Capture the cell that displays the provided text and extract its [x, y] central coordinate. 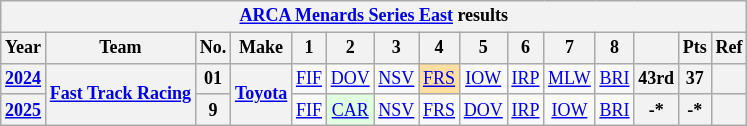
1 [310, 48]
Fast Track Racing [120, 94]
2024 [24, 78]
Make [262, 48]
01 [212, 78]
Toyota [262, 94]
Ref [729, 48]
3 [396, 48]
ARCA Menards Series East results [374, 16]
7 [570, 48]
8 [614, 48]
6 [526, 48]
43rd [656, 78]
CAR [350, 110]
9 [212, 110]
No. [212, 48]
2 [350, 48]
37 [694, 78]
2025 [24, 110]
5 [483, 48]
Pts [694, 48]
MLW [570, 78]
Team [120, 48]
Year [24, 48]
4 [440, 48]
